Find where the given text appears and provide that cell's center as [x, y] coordinate. 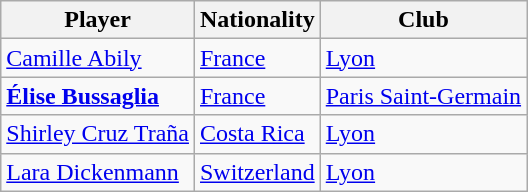
Switzerland [257, 172]
Club [423, 20]
Nationality [257, 20]
Player [98, 20]
Paris Saint-Germain [423, 96]
Costa Rica [257, 134]
Shirley Cruz Traña [98, 134]
Lara Dickenmann [98, 172]
Camille Abily [98, 58]
Élise Bussaglia [98, 96]
